Extract the (x, y) coordinate from the center of the cell holding the provided text.  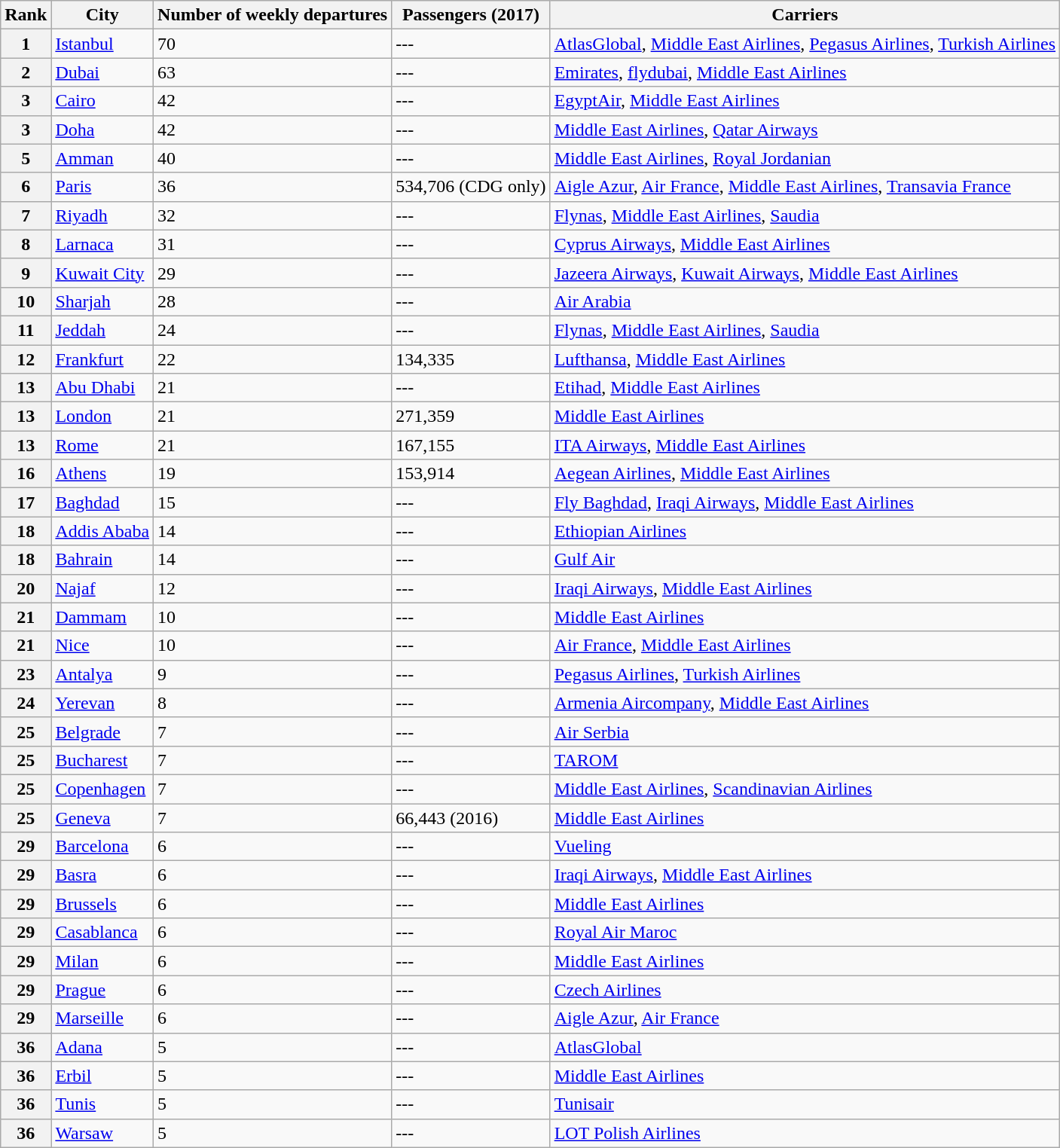
2 (26, 72)
Larnaca (102, 244)
Copenhagen (102, 789)
Ethiopian Airlines (805, 531)
534,706 (CDG only) (471, 187)
City (102, 15)
Prague (102, 990)
Middle East Airlines, Qatar Airways (805, 130)
Air Arabia (805, 301)
Amman (102, 158)
Doha (102, 130)
1 (26, 44)
Aegean Airlines, Middle East Airlines (805, 474)
Rank (26, 15)
Tunisair (805, 1104)
Istanbul (102, 44)
Sharjah (102, 301)
19 (273, 474)
153,914 (471, 474)
Lufthansa, Middle East Airlines (805, 359)
Athens (102, 474)
Vueling (805, 847)
22 (273, 359)
66,443 (2016) (471, 817)
Pegasus Airlines, Turkish Airlines (805, 674)
20 (26, 588)
Belgrade (102, 731)
Gulf Air (805, 560)
Basra (102, 875)
Marseille (102, 1018)
Number of weekly departures (273, 15)
70 (273, 44)
Najaf (102, 588)
28 (273, 301)
Adana (102, 1047)
Jazeera Airways, Kuwait Airways, Middle East Airlines (805, 273)
31 (273, 244)
134,335 (471, 359)
Dammam (102, 617)
17 (26, 502)
167,155 (471, 445)
London (102, 417)
Brussels (102, 904)
40 (273, 158)
Frankfurt (102, 359)
Cyprus Airways, Middle East Airlines (805, 244)
Fly Baghdad, Iraqi Airways, Middle East Airlines (805, 502)
Milan (102, 961)
Baghdad (102, 502)
Passengers (2017) (471, 15)
Middle East Airlines, Scandinavian Airlines (805, 789)
271,359 (471, 417)
Royal Air Maroc (805, 933)
Casablanca (102, 933)
Paris (102, 187)
ITA Airways, Middle East Airlines (805, 445)
Air Serbia (805, 731)
Middle East Airlines, Royal Jordanian (805, 158)
TAROM (805, 760)
Kuwait City (102, 273)
Bucharest (102, 760)
Abu Dhabi (102, 388)
Bahrain (102, 560)
Nice (102, 646)
Erbil (102, 1076)
Emirates, flydubai, Middle East Airlines (805, 72)
16 (26, 474)
LOT Polish Airlines (805, 1133)
Air France, Middle East Airlines (805, 646)
Antalya (102, 674)
Addis Ababa (102, 531)
32 (273, 215)
Dubai (102, 72)
Warsaw (102, 1133)
15 (273, 502)
Yerevan (102, 703)
Cairo (102, 101)
Barcelona (102, 847)
Etihad, Middle East Airlines (805, 388)
Jeddah (102, 330)
Aigle Azur, Air France, Middle East Airlines, Transavia France (805, 187)
Geneva (102, 817)
23 (26, 674)
Carriers (805, 15)
AtlasGlobal, Middle East Airlines, Pegasus Airlines, Turkish Airlines (805, 44)
AtlasGlobal (805, 1047)
Armenia Aircompany, Middle East Airlines (805, 703)
Rome (102, 445)
EgyptAir, Middle East Airlines (805, 101)
Riyadh (102, 215)
63 (273, 72)
Tunis (102, 1104)
11 (26, 330)
Czech Airlines (805, 990)
Aigle Azur, Air France (805, 1018)
